Output the [x, y] coordinate of the center of the cell containing the given text.  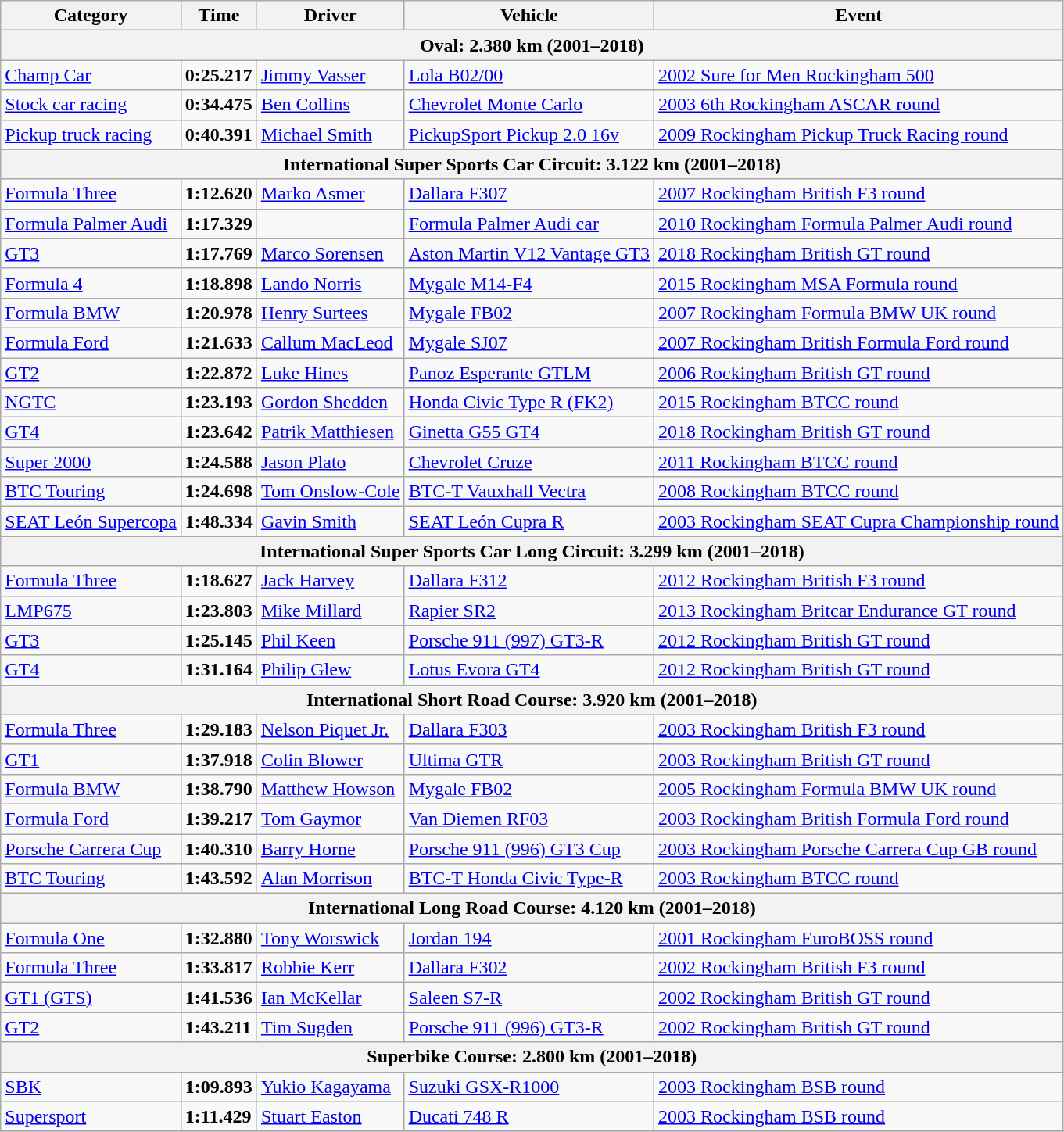
Jimmy Vasser [330, 75]
Formula Palmer Audi [91, 224]
Robbie Kerr [330, 968]
2003 Rockingham British Formula Ford round [858, 819]
1:43.211 [219, 1027]
Pickup truck racing [91, 134]
Tony Worswick [330, 938]
Supersport [91, 1116]
Dallara F303 [528, 729]
2003 Rockingham Porsche Carrera Cup GB round [858, 848]
Lando Norris [330, 283]
LMP675 [91, 611]
2009 Rockingham Pickup Truck Racing round [858, 134]
NGTC [91, 403]
International Super Sports Car Circuit: 3.122 km (2001–2018) [532, 164]
Gavin Smith [330, 521]
1:32.880 [219, 938]
Formula 4 [91, 283]
2007 Rockingham Formula BMW UK round [858, 313]
GT1 (GTS) [91, 998]
1:17.329 [219, 224]
Van Diemen RF03 [528, 819]
Yukio Kagayama [330, 1087]
1:29.183 [219, 729]
Vehicle [528, 16]
BTC-T Honda Civic Type-R [528, 879]
1:25.145 [219, 640]
0:25.217 [219, 75]
Dallara F302 [528, 968]
2003 Rockingham British GT round [858, 759]
Suzuki GSX-R1000 [528, 1087]
0:34.475 [219, 105]
1:39.217 [219, 819]
1:43.592 [219, 879]
1:17.769 [219, 253]
2010 Rockingham Formula Palmer Audi round [858, 224]
Porsche 911 (996) GT3 Cup [528, 848]
Stock car racing [91, 105]
1:24.698 [219, 492]
Ginetta G55 GT4 [528, 432]
Porsche 911 (997) GT3-R [528, 640]
Porsche 911 (996) GT3-R [528, 1027]
Callum MacLeod [330, 342]
SEAT León Cupra R [528, 521]
Dallara F312 [528, 581]
Jordan 194 [528, 938]
Patrik Matthiesen [330, 432]
Champ Car [91, 75]
Saleen S7-R [528, 998]
Tom Gaymor [330, 819]
2002 Sure for Men Rockingham 500 [858, 75]
2008 Rockingham BTCC round [858, 492]
Jason Plato [330, 462]
Time [219, 16]
Chevrolet Monte Carlo [528, 105]
Alan Morrison [330, 879]
0:40.391 [219, 134]
Stuart Easton [330, 1116]
1:40.310 [219, 848]
2007 Rockingham British F3 round [858, 194]
Ian McKellar [330, 998]
SBK [91, 1087]
2003 Rockingham British F3 round [858, 729]
2012 Rockingham British F3 round [858, 581]
International Short Road Course: 3.920 km (2001–2018) [532, 700]
1:12.620 [219, 194]
1:11.429 [219, 1116]
Mygale SJ07 [528, 342]
Philip Glew [330, 670]
1:21.633 [219, 342]
Category [91, 16]
Porsche Carrera Cup [91, 848]
Henry Surtees [330, 313]
Dallara F307 [528, 194]
Colin Blower [330, 759]
Lotus Evora GT4 [528, 670]
Oval: 2.380 km (2001–2018) [532, 45]
Ben Collins [330, 105]
Tom Onslow-Cole [330, 492]
BTC-T Vauxhall Vectra [528, 492]
2001 Rockingham EuroBOSS round [858, 938]
1:20.978 [219, 313]
Luke Hines [330, 373]
Formula Palmer Audi car [528, 224]
Matthew Howson [330, 789]
1:41.536 [219, 998]
2011 Rockingham BTCC round [858, 462]
1:37.918 [219, 759]
2015 Rockingham MSA Formula round [858, 283]
Lola B02/00 [528, 75]
Aston Martin V12 Vantage GT3 [528, 253]
Phil Keen [330, 640]
Jack Harvey [330, 581]
Chevrolet Cruze [528, 462]
1:23.803 [219, 611]
2013 Rockingham Britcar Endurance GT round [858, 611]
Marco Sorensen [330, 253]
1:23.193 [219, 403]
Honda Civic Type R (FK2) [528, 403]
Event [858, 16]
Formula One [91, 938]
1:33.817 [219, 968]
1:31.164 [219, 670]
1:24.588 [219, 462]
International Long Road Course: 4.120 km (2001–2018) [532, 908]
2006 Rockingham British GT round [858, 373]
Superbike Course: 2.800 km (2001–2018) [532, 1057]
2007 Rockingham British Formula Ford round [858, 342]
1:23.642 [219, 432]
1:18.898 [219, 283]
Gordon Shedden [330, 403]
Rapier SR2 [528, 611]
GT1 [91, 759]
2005 Rockingham Formula BMW UK round [858, 789]
Marko Asmer [330, 194]
1:09.893 [219, 1087]
Mike Millard [330, 611]
1:48.334 [219, 521]
Ultima GTR [528, 759]
1:18.627 [219, 581]
Barry Horne [330, 848]
1:22.872 [219, 373]
1:38.790 [219, 789]
SEAT León Supercopa [91, 521]
2015 Rockingham BTCC round [858, 403]
Nelson Piquet Jr. [330, 729]
Driver [330, 16]
2002 Rockingham British F3 round [858, 968]
2003 6th Rockingham ASCAR round [858, 105]
Super 2000 [91, 462]
Panoz Esperante GTLM [528, 373]
Mygale M14-F4 [528, 283]
Tim Sugden [330, 1027]
Ducati 748 R [528, 1116]
Michael Smith [330, 134]
International Super Sports Car Long Circuit: 3.299 km (2001–2018) [532, 551]
2003 Rockingham BTCC round [858, 879]
2003 Rockingham SEAT Cupra Championship round [858, 521]
PickupSport Pickup 2.0 16v [528, 134]
